Identify which cell holds the provided text, then report its (x, y) central coordinate. 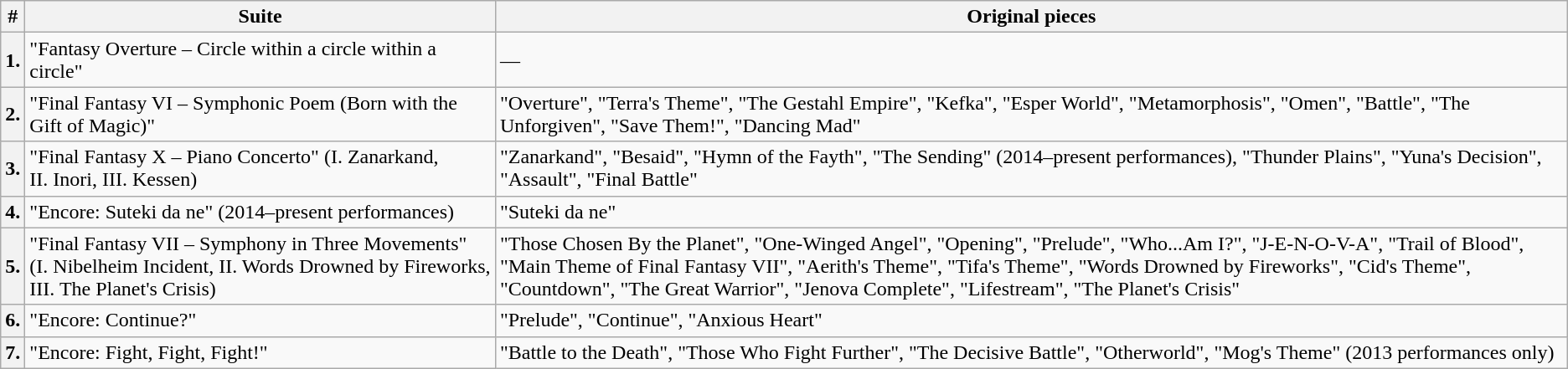
1. (13, 60)
"Final Fantasy VI – Symphonic Poem (Born with the Gift of Magic)" (260, 114)
"Prelude", "Continue", "Anxious Heart" (1031, 320)
"Zanarkand", "Besaid", "Hymn of the Fayth", "The Sending" (2014–present performances), "Thunder Plains", "Yuna's Decision", "Assault", "Final Battle" (1031, 169)
"Fantasy Overture – Circle within a circle within a circle" (260, 60)
6. (13, 320)
Suite (260, 17)
"Suteki da ne" (1031, 212)
5. (13, 266)
7. (13, 352)
4. (13, 212)
"Battle to the Death", "Those Who Fight Further", "The Decisive Battle", "Otherworld", "Mog's Theme" (2013 performances only) (1031, 352)
"Encore: Continue?" (260, 320)
— (1031, 60)
Original pieces (1031, 17)
"Encore: Fight, Fight, Fight!" (260, 352)
# (13, 17)
"Final Fantasy VII – Symphony in Three Movements" (I. Nibelheim Incident, II. Words Drowned by Fireworks, III. The Planet's Crisis) (260, 266)
"Encore: Suteki da ne" (2014–present performances) (260, 212)
2. (13, 114)
3. (13, 169)
"Final Fantasy X – Piano Concerto" (I. Zanarkand, II. Inori, III. Kessen) (260, 169)
